Return (X, Y) of the center of cell containing provided text 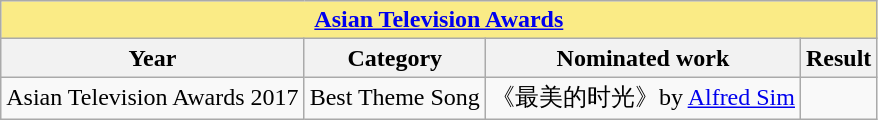
Result (838, 58)
Asian Television Awards (439, 20)
Asian Television Awards 2017 (152, 98)
Category (394, 58)
Nominated work (642, 58)
《最美的时光》by Alfred Sim (642, 98)
Year (152, 58)
Best Theme Song (394, 98)
